Determine the (x, y) coordinate at the center of the cell enclosing the given text.  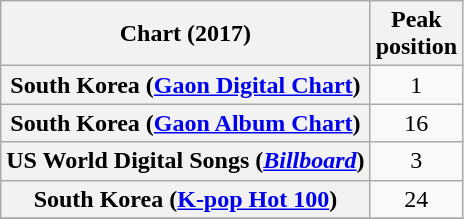
South Korea (Gaon Digital Chart) (186, 85)
16 (416, 123)
3 (416, 161)
South Korea (Gaon Album Chart) (186, 123)
Peakposition (416, 34)
US World Digital Songs (Billboard) (186, 161)
Chart (2017) (186, 34)
South Korea (K-pop Hot 100) (186, 199)
24 (416, 199)
1 (416, 85)
